Scan for the cell matching the given text and deliver its (X, Y) coordinate at center. 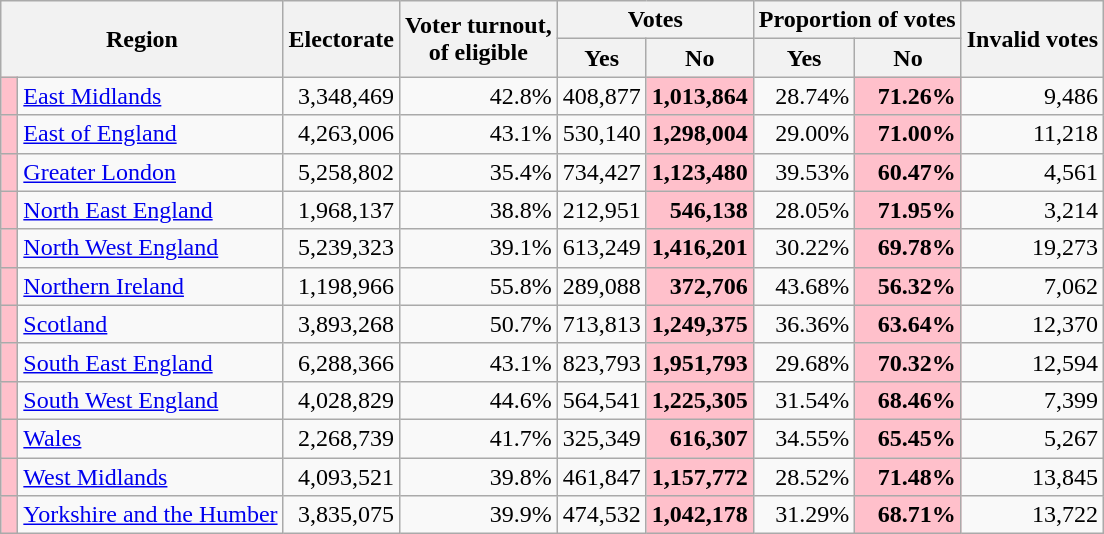
70.32% (908, 362)
2,268,739 (341, 438)
1,157,772 (700, 477)
4,561 (1032, 172)
1,968,137 (341, 210)
Wales (150, 438)
1,249,375 (700, 324)
Invalid votes (1032, 39)
325,349 (602, 438)
65.45% (908, 438)
Votes (655, 20)
44.6% (478, 400)
28.52% (804, 477)
35.4% (478, 172)
6,288,366 (341, 362)
39.8% (478, 477)
34.55% (804, 438)
39.1% (478, 248)
4,263,006 (341, 134)
42.8% (478, 96)
734,427 (602, 172)
71.26% (908, 96)
616,307 (700, 438)
1,298,004 (700, 134)
13,722 (1032, 515)
3,835,075 (341, 515)
461,847 (602, 477)
212,951 (602, 210)
530,140 (602, 134)
5,267 (1032, 438)
71.95% (908, 210)
50.7% (478, 324)
1,951,793 (700, 362)
East Midlands (150, 96)
East of England (150, 134)
5,258,802 (341, 172)
372,706 (700, 286)
28.05% (804, 210)
408,877 (602, 96)
71.00% (908, 134)
68.71% (908, 515)
Yorkshire and the Humber (150, 515)
564,541 (602, 400)
3,348,469 (341, 96)
1,225,305 (700, 400)
71.48% (908, 477)
4,028,829 (341, 400)
19,273 (1032, 248)
55.8% (478, 286)
North West England (150, 248)
Scotland (150, 324)
7,062 (1032, 286)
11,218 (1032, 134)
60.47% (908, 172)
9,486 (1032, 96)
5,239,323 (341, 248)
Northern Ireland (150, 286)
West Midlands (150, 477)
28.74% (804, 96)
12,594 (1032, 362)
31.54% (804, 400)
63.64% (908, 324)
South West England (150, 400)
38.8% (478, 210)
31.29% (804, 515)
713,813 (602, 324)
1,042,178 (700, 515)
56.32% (908, 286)
3,893,268 (341, 324)
1,198,966 (341, 286)
30.22% (804, 248)
Region (142, 39)
4,093,521 (341, 477)
613,249 (602, 248)
69.78% (908, 248)
13,845 (1032, 477)
Greater London (150, 172)
1,416,201 (700, 248)
Proportion of votes (857, 20)
41.7% (478, 438)
68.46% (908, 400)
3,214 (1032, 210)
39.9% (478, 515)
546,138 (700, 210)
1,123,480 (700, 172)
43.68% (804, 286)
North East England (150, 210)
Voter turnout, of eligible (478, 39)
29.68% (804, 362)
39.53% (804, 172)
Electorate (341, 39)
12,370 (1032, 324)
29.00% (804, 134)
474,532 (602, 515)
1,013,864 (700, 96)
823,793 (602, 362)
7,399 (1032, 400)
289,088 (602, 286)
36.36% (804, 324)
South East England (150, 362)
